Provide the [X, Y] coordinate of the cell's center where the given text is located.  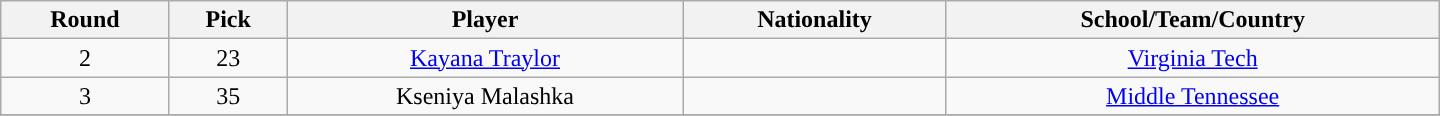
Pick [228, 20]
Middle Tennessee [1192, 96]
Nationality [814, 20]
Kseniya Malashka [485, 96]
School/Team/Country [1192, 20]
Round [85, 20]
35 [228, 96]
23 [228, 58]
Player [485, 20]
Kayana Traylor [485, 58]
2 [85, 58]
Virginia Tech [1192, 58]
3 [85, 96]
